From the cell containing the given text, extract its center point as [X, Y] coordinate. 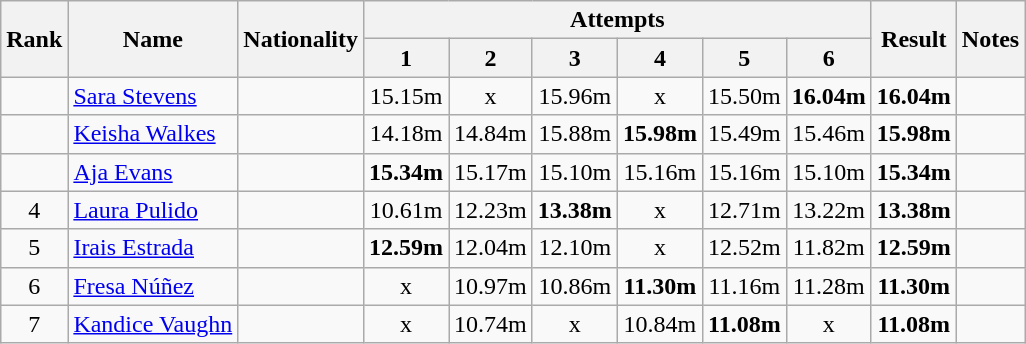
15.46m [828, 134]
11.82m [828, 248]
Kandice Vaughn [153, 324]
Sara Stevens [153, 96]
Rank [34, 39]
11.28m [828, 286]
Irais Estrada [153, 248]
Name [153, 39]
15.17m [491, 172]
12.71m [744, 210]
15.96m [574, 96]
Keisha Walkes [153, 134]
3 [574, 58]
15.15m [406, 96]
Notes [990, 39]
Attempts [618, 20]
Fresa Núñez [153, 286]
14.18m [406, 134]
Nationality [301, 39]
10.74m [491, 324]
12.04m [491, 248]
11.16m [744, 286]
1 [406, 58]
10.61m [406, 210]
10.84m [660, 324]
15.49m [744, 134]
12.23m [491, 210]
Aja Evans [153, 172]
15.50m [744, 96]
13.22m [828, 210]
12.10m [574, 248]
7 [34, 324]
Result [914, 39]
12.52m [744, 248]
14.84m [491, 134]
2 [491, 58]
10.86m [574, 286]
Laura Pulido [153, 210]
10.97m [491, 286]
15.88m [574, 134]
